For the text-containing cell, return its midpoint in (x, y) coordinate format. 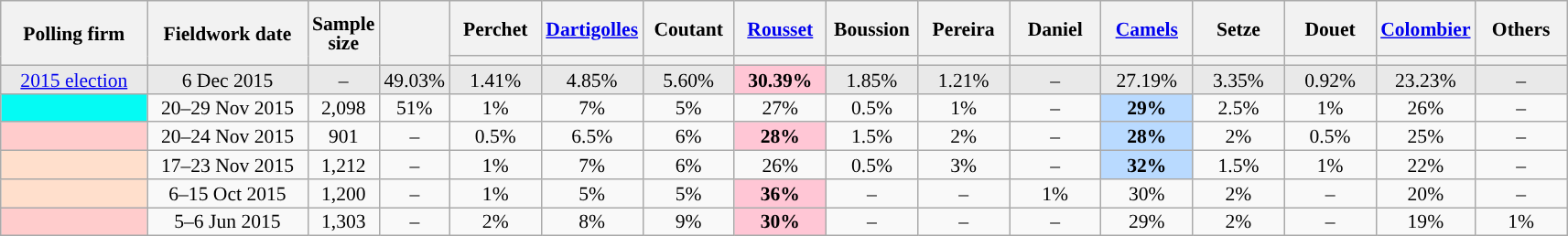
3% (964, 165)
49.03% (414, 79)
Pereira (964, 28)
Setze (1238, 28)
25% (1425, 137)
27% (780, 108)
5.60% (688, 79)
8% (591, 221)
1,200 (343, 194)
Samplesize (343, 33)
Dartigolles (591, 28)
20–29 Nov 2015 (227, 108)
Others (1521, 28)
5–6 Jun 2015 (227, 221)
19% (1425, 221)
Daniel (1055, 28)
51% (414, 108)
4.85% (591, 79)
Rousset (780, 28)
Polling firm (74, 33)
20–24 Nov 2015 (227, 137)
6 Dec 2015 (227, 79)
1.85% (871, 79)
2.5% (1238, 108)
Colombier (1425, 28)
Perchet (495, 28)
32% (1147, 165)
1.41% (495, 79)
22% (1425, 165)
Douet (1330, 28)
901 (343, 137)
27.19% (1147, 79)
36% (780, 194)
1.21% (964, 79)
6–15 Oct 2015 (227, 194)
Fieldwork date (227, 33)
Coutant (688, 28)
0.92% (1330, 79)
6.5% (591, 137)
Camels (1147, 28)
30.39% (780, 79)
3.35% (1238, 79)
23.23% (1425, 79)
Boussion (871, 28)
1,303 (343, 221)
9% (688, 221)
1,212 (343, 165)
20% (1425, 194)
17–23 Nov 2015 (227, 165)
2015 election (74, 79)
2,098 (343, 108)
